Determine the [x, y] coordinate at the center of the cell enclosing the given text.  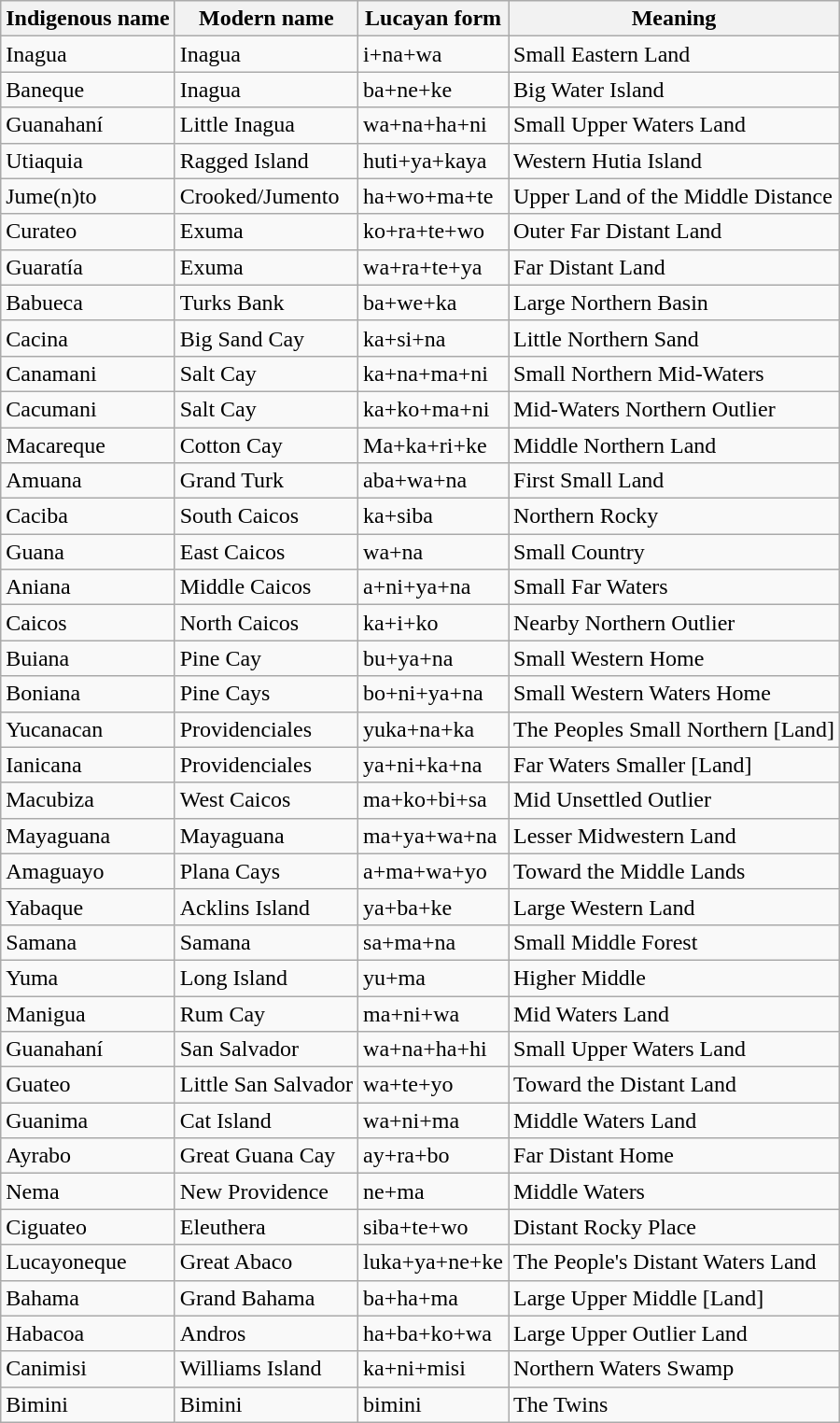
ya+ba+ke [433, 907]
Ayrabo [88, 1156]
The People's Distant Waters Land [674, 1262]
Guana [88, 552]
Far Waters Smaller [Land] [674, 765]
ma+ni+wa [433, 1013]
Amaguayo [88, 871]
Guaratía [88, 267]
siba+te+wo [433, 1227]
Canamani [88, 373]
sa+ma+na [433, 942]
Big Sand Cay [266, 338]
Long Island [266, 978]
Aniana [88, 587]
wa+te+yo [433, 1085]
New Providence [266, 1191]
Nearby Northern Outlier [674, 623]
Middle Waters Land [674, 1120]
Meaning [674, 19]
Canimisi [88, 1369]
Guanima [88, 1120]
Caicos [88, 623]
Great Guana Cay [266, 1156]
Jume(n)to [88, 196]
Williams Island [266, 1369]
ya+ni+ka+na [433, 765]
Turks Bank [266, 303]
aba+wa+na [433, 481]
i+na+wa [433, 54]
Great Abaco [266, 1262]
Cat Island [266, 1120]
Indigenous name [88, 19]
Ciguateo [88, 1227]
Crooked/Jumento [266, 196]
Plana Cays [266, 871]
bu+ya+na [433, 658]
Boniana [88, 694]
ma+ya+wa+na [433, 836]
Small Eastern Land [674, 54]
a+ma+wa+yo [433, 871]
Andros [266, 1333]
Bahama [88, 1298]
Little Northern Sand [674, 338]
Curateo [88, 232]
Guateo [88, 1085]
Northern Waters Swamp [674, 1369]
Grand Bahama [266, 1298]
Yabaque [88, 907]
Macareque [88, 445]
Caciba [88, 516]
Cacina [88, 338]
bo+ni+ya+na [433, 694]
Large Upper Outlier Land [674, 1333]
Small Country [674, 552]
Toward the Middle Lands [674, 871]
Far Distant Land [674, 267]
Amuana [88, 481]
Ragged Island [266, 161]
Western Hutia Island [674, 161]
Outer Far Distant Land [674, 232]
ka+si+na [433, 338]
Middle Northern Land [674, 445]
Mid Waters Land [674, 1013]
Ianicana [88, 765]
Lucayan form [433, 19]
Rum Cay [266, 1013]
Habacoa [88, 1333]
ne+ma [433, 1191]
East Caicos [266, 552]
The Twins [674, 1404]
Northern Rocky [674, 516]
Pine Cay [266, 658]
The Peoples Small Northern [Land] [674, 729]
Big Water Island [674, 90]
huti+ya+kaya [433, 161]
bimini [433, 1404]
ba+ha+ma [433, 1298]
ay+ra+bo [433, 1156]
Acklins Island [266, 907]
Eleuthera [266, 1227]
Yuma [88, 978]
Middle Waters [674, 1191]
Manigua [88, 1013]
yuka+na+ka [433, 729]
Small Western Home [674, 658]
wa+na+ha+hi [433, 1050]
Little Inagua [266, 125]
a+ni+ya+na [433, 587]
Utiaquia [88, 161]
Large Northern Basin [674, 303]
Middle Caicos [266, 587]
Ma+ka+ri+ke [433, 445]
Cotton Cay [266, 445]
Small Middle Forest [674, 942]
Pine Cays [266, 694]
ka+i+ko [433, 623]
Grand Turk [266, 481]
First Small Land [674, 481]
ha+ba+ko+wa [433, 1333]
wa+na [433, 552]
Upper Land of the Middle Distance [674, 196]
Small Far Waters [674, 587]
wa+na+ha+ni [433, 125]
Yucanacan [88, 729]
Babueca [88, 303]
ka+siba [433, 516]
Modern name [266, 19]
Toward the Distant Land [674, 1085]
Small Northern Mid-Waters [674, 373]
Macubiza [88, 800]
ma+ko+bi+sa [433, 800]
Distant Rocky Place [674, 1227]
Large Western Land [674, 907]
ka+ni+misi [433, 1369]
wa+ni+ma [433, 1120]
Buiana [88, 658]
Lesser Midwestern Land [674, 836]
Small Western Waters Home [674, 694]
ka+na+ma+ni [433, 373]
Mid-Waters Northern Outlier [674, 409]
ha+wo+ma+te [433, 196]
West Caicos [266, 800]
ka+ko+ma+ni [433, 409]
luka+ya+ne+ke [433, 1262]
Large Upper Middle [Land] [674, 1298]
Mid Unsettled Outlier [674, 800]
Cacumani [88, 409]
Far Distant Home [674, 1156]
wa+ra+te+ya [433, 267]
ba+we+ka [433, 303]
Higher Middle [674, 978]
South Caicos [266, 516]
Baneque [88, 90]
yu+ma [433, 978]
North Caicos [266, 623]
San Salvador [266, 1050]
ko+ra+te+wo [433, 232]
Nema [88, 1191]
Lucayoneque [88, 1262]
Little San Salvador [266, 1085]
ba+ne+ke [433, 90]
